Provide the (x, y) coordinate of the cell's center where the given text is located.  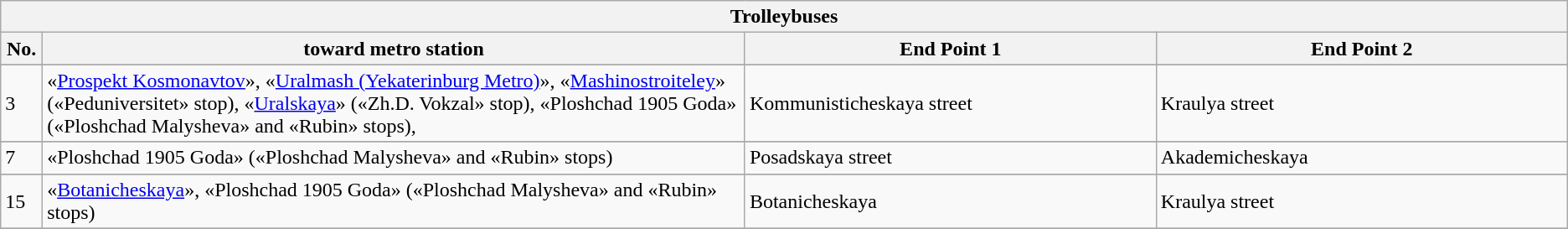
No. (22, 49)
toward metro station (394, 49)
7 (22, 158)
End Point 2 (1362, 49)
«Ploshchad 1905 Goda» («Ploshchad Malysheva» and «Rubin» stops) (394, 158)
Botanicheskaya (950, 201)
Posadskaya street (950, 158)
3 (22, 103)
Trolleybuses (784, 17)
End Point 1 (950, 49)
15 (22, 201)
Akademicheskaya (1362, 158)
Kommunisticheskaya street (950, 103)
«Botanicheskaya», «Ploshchad 1905 Goda» («Ploshchad Malysheva» and «Rubin» stops) (394, 201)
